Scan for the cell matching the given text and deliver its (X, Y) coordinate at center. 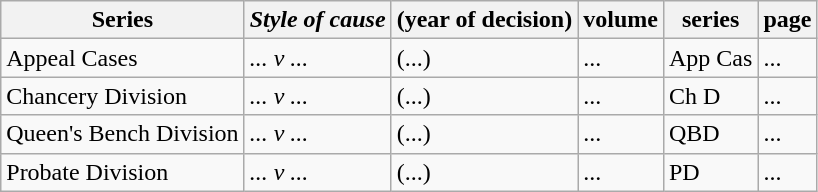
QBD (710, 134)
Queen's Bench Division (122, 134)
PD (710, 172)
(year of decision) (484, 20)
Style of cause (318, 20)
page (788, 20)
Ch D (710, 96)
Appeal Cases (122, 58)
volume (621, 20)
Series (122, 20)
Chancery Division (122, 96)
series (710, 20)
Probate Division (122, 172)
App Cas (710, 58)
